For the text-containing cell, return its midpoint in (x, y) coordinate format. 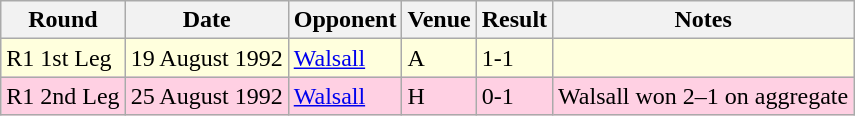
R1 1st Leg (63, 58)
0-1 (514, 96)
1-1 (514, 58)
Date (206, 20)
Opponent (345, 20)
A (439, 58)
25 August 1992 (206, 96)
Round (63, 20)
19 August 1992 (206, 58)
R1 2nd Leg (63, 96)
Venue (439, 20)
Result (514, 20)
Walsall won 2–1 on aggregate (704, 96)
Notes (704, 20)
H (439, 96)
